Detect which cell encompasses the target text, then output its [x, y] center coordinate. 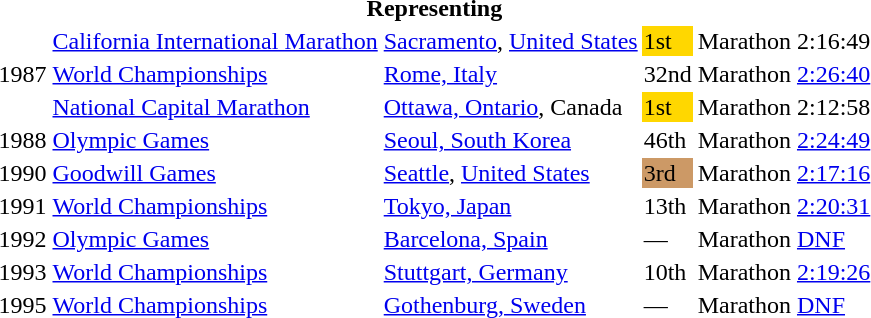
2:12:58 [833, 107]
3rd [668, 173]
Barcelona, Spain [510, 239]
2:26:40 [833, 74]
California International Marathon [215, 41]
DNF [833, 239]
2:20:31 [833, 206]
Goodwill Games [215, 173]
2:19:26 [833, 272]
Rome, Italy [510, 74]
National Capital Marathon [215, 107]
32nd [668, 74]
2:16:49 [833, 41]
Seattle, United States [510, 173]
Sacramento, United States [510, 41]
Stuttgart, Germany [510, 272]
Seoul, South Korea [510, 140]
2:24:49 [833, 140]
Ottawa, Ontario, Canada [510, 107]
Tokyo, Japan [510, 206]
— [668, 239]
10th [668, 272]
2:17:16 [833, 173]
46th [668, 140]
13th [668, 206]
